For the text-containing cell, return its midpoint in [X, Y] coordinate format. 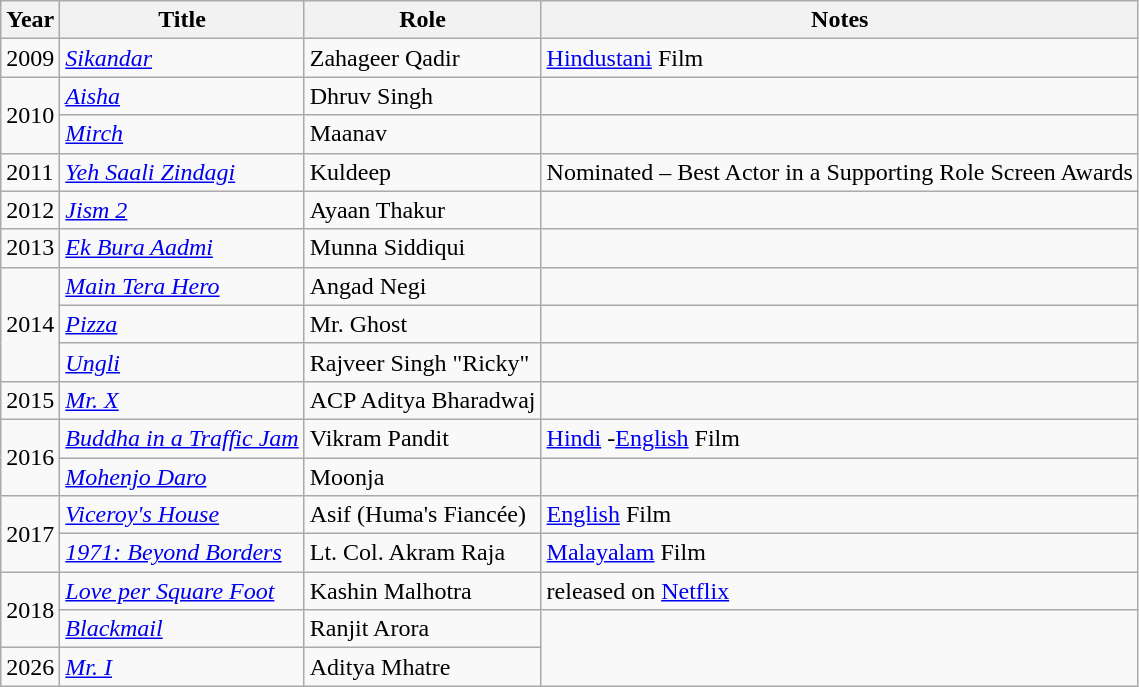
2013 [30, 248]
Ungli [182, 362]
Dhruv Singh [422, 96]
Moonja [422, 477]
Viceroy's House [182, 515]
Malayalam Film [840, 553]
2016 [30, 457]
2026 [30, 667]
English Film [840, 515]
Kuldeep [422, 172]
1971: Beyond Borders [182, 553]
Aisha [182, 96]
Hindi -English Film [840, 438]
Mirch [182, 134]
Hindustani Film [840, 58]
Mr. Ghost [422, 324]
2017 [30, 534]
Mr. X [182, 400]
Lt. Col. Akram Raja [422, 553]
Mr. I [182, 667]
Ayaan Thakur [422, 210]
released on Netflix [840, 591]
Blackmail [182, 629]
Ranjit Arora [422, 629]
Yeh Saali Zindagi [182, 172]
2011 [30, 172]
Ek Bura Aadmi [182, 248]
Asif (Huma's Fiancée) [422, 515]
Vikram Pandit [422, 438]
Mohenjo Daro [182, 477]
Title [182, 20]
Main Tera Hero [182, 286]
Zahageer Qadir [422, 58]
2009 [30, 58]
Rajveer Singh "Ricky" [422, 362]
Love per Square Foot [182, 591]
2018 [30, 610]
Munna Siddiqui [422, 248]
Kashin Malhotra [422, 591]
Jism 2 [182, 210]
Notes [840, 20]
2012 [30, 210]
Buddha in a Traffic Jam [182, 438]
2010 [30, 115]
Aditya Mhatre [422, 667]
Angad Negi [422, 286]
2014 [30, 324]
Sikandar [182, 58]
Maanav [422, 134]
Role [422, 20]
ACP Aditya Bharadwaj [422, 400]
Nominated – Best Actor in a Supporting Role Screen Awards [840, 172]
Pizza [182, 324]
Year [30, 20]
2015 [30, 400]
